Locate the cell with the specified text and output its (x, y) center coordinate. 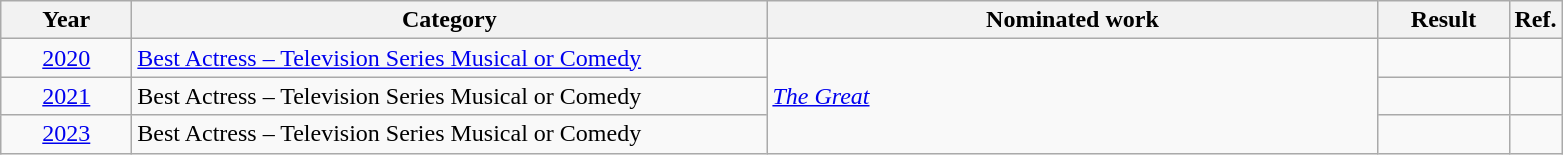
2021 (66, 96)
The Great (1072, 96)
Ref. (1536, 20)
Nominated work (1072, 20)
Result (1444, 20)
2020 (66, 58)
Year (66, 20)
Category (450, 20)
2023 (66, 134)
